Locate the cell with the specified text and output its (X, Y) center coordinate. 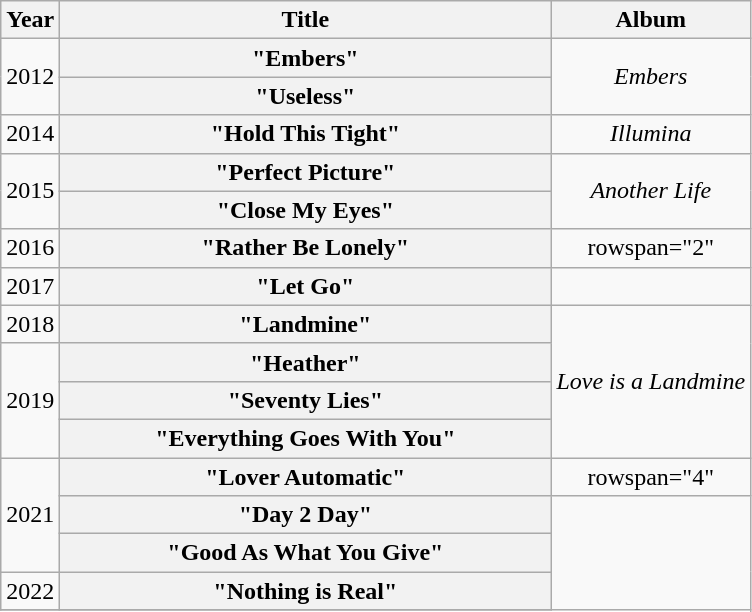
2021 (30, 515)
"Lover Automatic" (306, 477)
2017 (30, 286)
Title (306, 20)
"Close My Eyes" (306, 210)
Year (30, 20)
Embers (651, 77)
"Everything Goes With You" (306, 438)
"Perfect Picture" (306, 172)
Another Life (651, 191)
"Embers" (306, 58)
rowspan="4" (651, 477)
2019 (30, 400)
rowspan="2" (651, 248)
Love is a Landmine (651, 381)
Album (651, 20)
2015 (30, 191)
2022 (30, 591)
Illumina (651, 134)
"Rather Be Lonely" (306, 248)
2014 (30, 134)
"Landmine" (306, 324)
"Seventy Lies" (306, 400)
"Useless" (306, 96)
"Good As What You Give" (306, 553)
"Heather" (306, 362)
2016 (30, 248)
"Nothing is Real" (306, 591)
"Day 2 Day" (306, 515)
"Let Go" (306, 286)
"Hold This Tight" (306, 134)
2018 (30, 324)
2012 (30, 77)
